For the text-containing cell, return its midpoint in (X, Y) coordinate format. 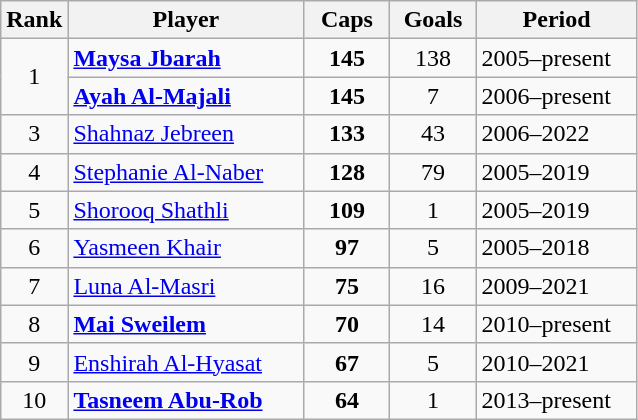
Tasneem Abu-Rob (186, 400)
2006–present (556, 96)
Shorooq Shathli (186, 210)
128 (347, 172)
3 (34, 134)
Shahnaz Jebreen (186, 134)
16 (433, 286)
14 (433, 324)
Maysa Jbarah (186, 58)
2013–present (556, 400)
2005–present (556, 58)
Stephanie Al-Naber (186, 172)
133 (347, 134)
70 (347, 324)
4 (34, 172)
Ayah Al-Majali (186, 96)
2006–2022 (556, 134)
Goals (433, 20)
Player (186, 20)
97 (347, 248)
Mai Sweilem (186, 324)
Yasmeen Khair (186, 248)
2009–2021 (556, 286)
9 (34, 362)
67 (347, 362)
6 (34, 248)
10 (34, 400)
8 (34, 324)
2010–2021 (556, 362)
Enshirah Al-Hyasat (186, 362)
2010–present (556, 324)
138 (433, 58)
109 (347, 210)
79 (433, 172)
Caps (347, 20)
64 (347, 400)
Luna Al-Masri (186, 286)
Period (556, 20)
75 (347, 286)
Rank (34, 20)
43 (433, 134)
2005–2018 (556, 248)
